Provide the (X, Y) coordinate of the cell's center where the given text is located.  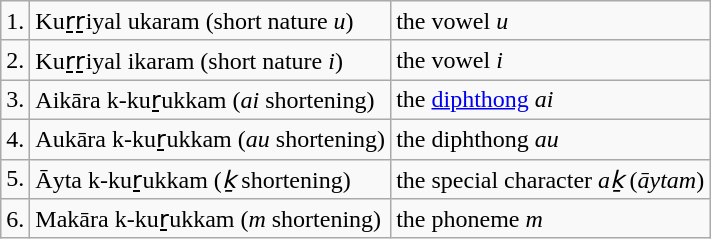
Kuṟṟiyal ikaram (short nature i) (210, 60)
the phoneme m (550, 219)
Kuṟṟiyal ukaram (short nature u) (210, 21)
the diphthong ai (550, 100)
Āyta k-kuṟukkam (ḵ shortening) (210, 179)
1. (16, 21)
Aikāra k-kuṟukkam (ai shortening) (210, 100)
the vowel i (550, 60)
the special character aḵ (āytam) (550, 179)
3. (16, 100)
4. (16, 139)
2. (16, 60)
the vowel u (550, 21)
Aukāra k-kuṟukkam (au shortening) (210, 139)
the diphthong au (550, 139)
Makāra k-kuṟukkam (m shortening) (210, 219)
5. (16, 179)
6. (16, 219)
